Locate the cell with the specified text and output its [x, y] center coordinate. 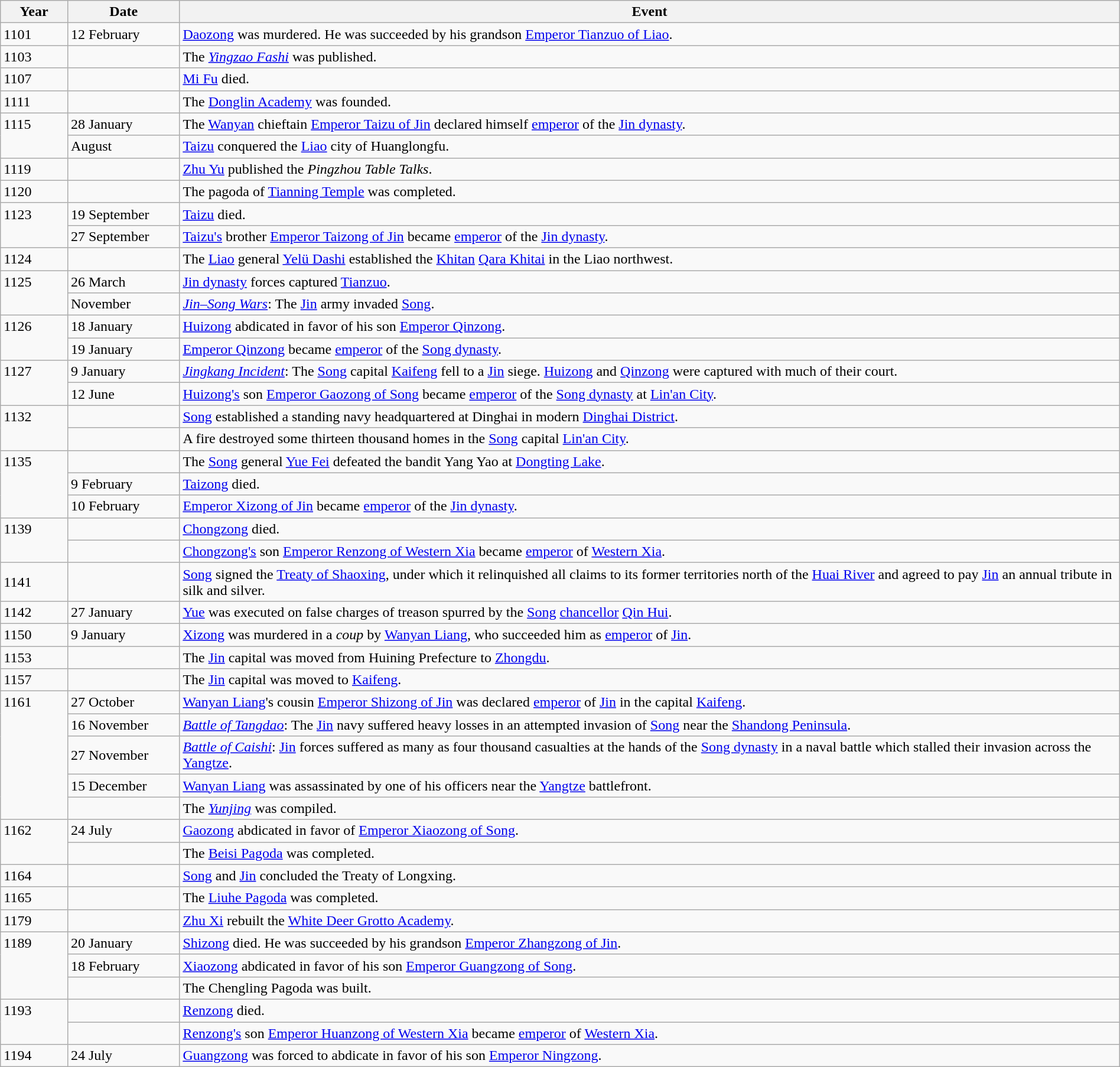
12 June [123, 394]
1119 [34, 169]
20 January [123, 943]
18 January [123, 327]
1161 [34, 755]
The Jin capital was moved to Kaifeng. [650, 680]
The Yingzao Fashi was published. [650, 57]
Wanyan Liang's cousin Emperor Shizong of Jin was declared emperor of Jin in the capital Kaifeng. [650, 702]
Xizong was murdered in a coup by Wanyan Liang, who succeeded him as emperor of Jin. [650, 635]
1101 [34, 34]
27 November [123, 755]
28 January [123, 124]
Taizong died. [650, 484]
1126 [34, 338]
9 February [123, 484]
26 March [123, 282]
1189 [34, 965]
Jin dynasty forces captured Tianzuo. [650, 282]
1165 [34, 898]
1115 [34, 135]
Mi Fu died. [650, 79]
1150 [34, 635]
Xiaozong abdicated in favor of his son Emperor Guangzong of Song. [650, 965]
Renzong died. [650, 1010]
Taizu died. [650, 214]
27 September [123, 236]
The Jin capital was moved from Huining Prefecture to Zhongdu. [650, 658]
1194 [34, 1056]
16 November [123, 725]
1132 [34, 428]
November [123, 304]
The pagoda of Tianning Temple was completed. [650, 191]
The Yunjing was compiled. [650, 808]
Zhu Yu published the Pingzhou Table Talks. [650, 169]
18 February [123, 965]
1120 [34, 191]
1164 [34, 876]
Taizu conquered the Liao city of Huanglongfu. [650, 147]
1162 [34, 842]
Gaozong abdicated in favor of Emperor Xiaozong of Song. [650, 831]
The Beisi Pagoda was completed. [650, 853]
The Liuhe Pagoda was completed. [650, 898]
A fire destroyed some thirteen thousand homes in the Song capital Lin'an City. [650, 439]
Wanyan Liang was assassinated by one of his officers near the Yangtze battlefront. [650, 786]
1125 [34, 293]
Jingkang Incident: The Song capital Kaifeng fell to a Jin siege. Huizong and Qinzong were captured with much of their court. [650, 372]
Battle of Tangdao: The Jin navy suffered heavy losses in an attempted invasion of Song near the Shandong Peninsula. [650, 725]
Guangzong was forced to abdicate in favor of his son Emperor Ningzong. [650, 1056]
August [123, 147]
1103 [34, 57]
Huizong abdicated in favor of his son Emperor Qinzong. [650, 327]
Date [123, 12]
Zhu Xi rebuilt the White Deer Grotto Academy. [650, 920]
1111 [34, 102]
Jin–Song Wars: The Jin army invaded Song. [650, 304]
1142 [34, 612]
Song established a standing navy headquartered at Dinghai in modern Dinghai District. [650, 417]
Emperor Xizong of Jin became emperor of the Jin dynasty. [650, 506]
1179 [34, 920]
Daozong was murdered. He was succeeded by his grandson Emperor Tianzuo of Liao. [650, 34]
The Song general Yue Fei defeated the bandit Yang Yao at Dongting Lake. [650, 461]
Huizong's son Emperor Gaozong of Song became emperor of the Song dynasty at Lin'an City. [650, 394]
19 September [123, 214]
Year [34, 12]
The Donglin Academy was founded. [650, 102]
12 February [123, 34]
Emperor Qinzong became emperor of the Song dynasty. [650, 349]
Renzong's son Emperor Huanzong of Western Xia became emperor of Western Xia. [650, 1033]
Yue was executed on false charges of treason spurred by the Song chancellor Qin Hui. [650, 612]
1135 [34, 484]
1124 [34, 259]
Chongzong died. [650, 529]
27 October [123, 702]
Event [650, 12]
The Liao general Yelü Dashi established the Khitan Qara Khitai in the Liao northwest. [650, 259]
Shizong died. He was succeeded by his grandson Emperor Zhangzong of Jin. [650, 943]
1141 [34, 581]
The Chengling Pagoda was built. [650, 988]
1123 [34, 225]
1139 [34, 540]
19 January [123, 349]
Taizu's brother Emperor Taizong of Jin became emperor of the Jin dynasty. [650, 236]
1127 [34, 383]
1157 [34, 680]
1153 [34, 658]
1193 [34, 1022]
Chongzong's son Emperor Renzong of Western Xia became emperor of Western Xia. [650, 551]
The Wanyan chieftain Emperor Taizu of Jin declared himself emperor of the Jin dynasty. [650, 124]
15 December [123, 786]
Song and Jin concluded the Treaty of Longxing. [650, 876]
10 February [123, 506]
27 January [123, 612]
1107 [34, 79]
